Pinpoint the cell where the given text exists, returning its [X, Y] midpoint coordinate. 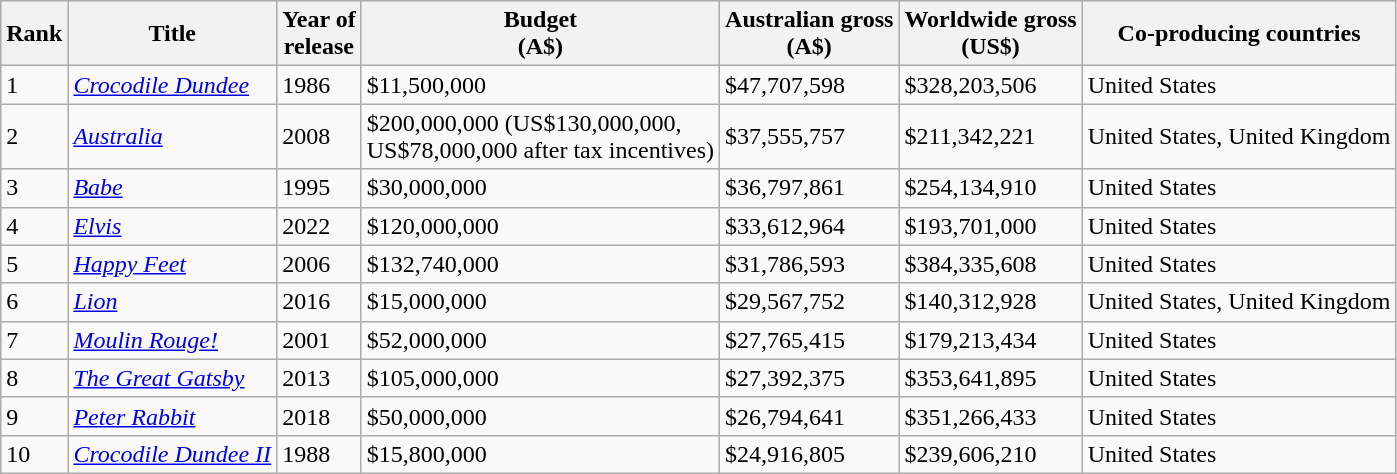
$254,134,910 [990, 188]
Australia [172, 136]
$24,916,805 [810, 454]
2013 [320, 378]
Budget(A$) [540, 34]
Babe [172, 188]
$27,765,415 [810, 340]
10 [34, 454]
$15,800,000 [540, 454]
$52,000,000 [540, 340]
$193,701,000 [990, 226]
$30,000,000 [540, 188]
$105,000,000 [540, 378]
$179,213,434 [990, 340]
2 [34, 136]
2006 [320, 264]
2016 [320, 302]
2022 [320, 226]
$200,000,000 (US$130,000,000,US$78,000,000 after tax incentives) [540, 136]
Co-producing countries [1239, 34]
$33,612,964 [810, 226]
$353,641,895 [990, 378]
2008 [320, 136]
Rank [34, 34]
$47,707,598 [810, 85]
1 [34, 85]
The Great Gatsby [172, 378]
$27,392,375 [810, 378]
Crocodile Dundee [172, 85]
Happy Feet [172, 264]
$37,555,757 [810, 136]
Year ofrelease [320, 34]
$384,335,608 [990, 264]
$132,740,000 [540, 264]
1988 [320, 454]
7 [34, 340]
$239,606,210 [990, 454]
1995 [320, 188]
$211,342,221 [990, 136]
$15,000,000 [540, 302]
$328,203,506 [990, 85]
Crocodile Dundee II [172, 454]
$50,000,000 [540, 416]
2001 [320, 340]
$351,266,433 [990, 416]
Australian gross(A$) [810, 34]
1986 [320, 85]
$120,000,000 [540, 226]
$11,500,000 [540, 85]
6 [34, 302]
Moulin Rouge! [172, 340]
Elvis [172, 226]
Peter Rabbit [172, 416]
Lion [172, 302]
$26,794,641 [810, 416]
$140,312,928 [990, 302]
4 [34, 226]
8 [34, 378]
9 [34, 416]
2018 [320, 416]
$31,786,593 [810, 264]
5 [34, 264]
$36,797,861 [810, 188]
$29,567,752 [810, 302]
Title [172, 34]
3 [34, 188]
Worldwide gross(US$) [990, 34]
